Detect which cell encompasses the target text, then output its [X, Y] center coordinate. 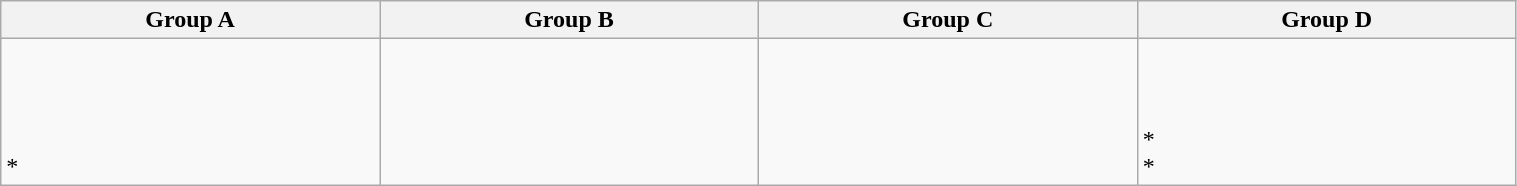
Group C [948, 20]
Group D [1326, 20]
* [190, 112]
Group B [570, 20]
* * [1326, 112]
Group A [190, 20]
